Output the (x, y) coordinate of the center of the cell containing the given text.  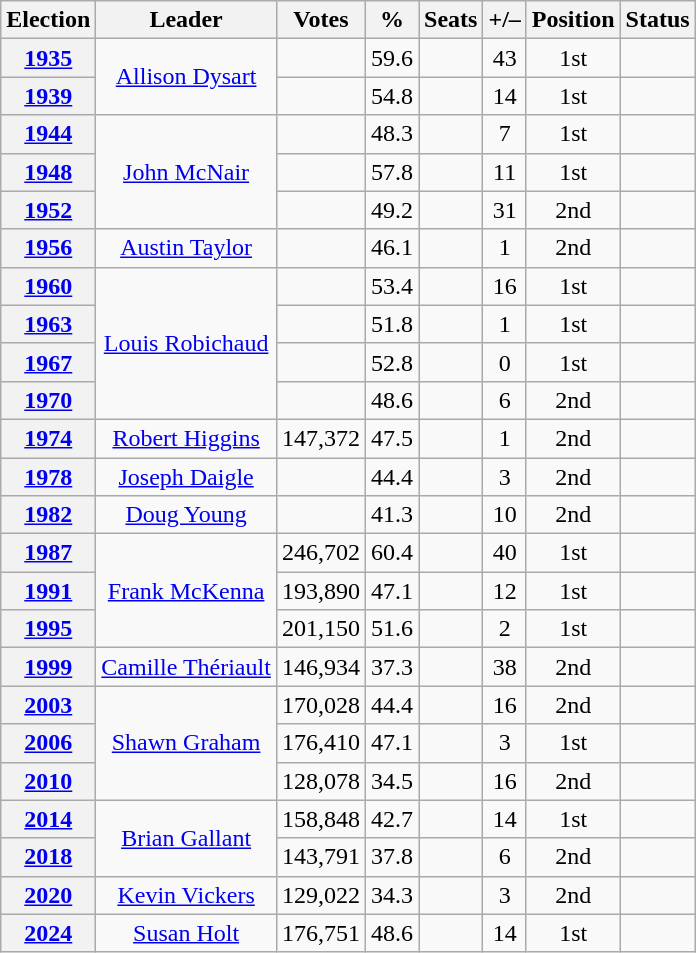
+/– (504, 20)
2020 (48, 895)
1935 (48, 58)
Seats (451, 20)
146,934 (320, 667)
Robert Higgins (186, 438)
193,890 (320, 591)
201,150 (320, 629)
38 (504, 667)
176,410 (320, 743)
176,751 (320, 933)
John McNair (186, 172)
49.2 (392, 210)
170,028 (320, 705)
1995 (48, 629)
47.5 (392, 438)
37.3 (392, 667)
Allison Dysart (186, 77)
Louis Robichaud (186, 343)
31 (504, 210)
1963 (48, 324)
2010 (48, 781)
Shawn Graham (186, 743)
Frank McKenna (186, 591)
2018 (48, 857)
34.3 (392, 895)
2024 (48, 933)
1956 (48, 248)
57.8 (392, 172)
1939 (48, 96)
1944 (48, 134)
Joseph Daigle (186, 477)
1970 (48, 400)
54.8 (392, 96)
12 (504, 591)
246,702 (320, 553)
11 (504, 172)
37.8 (392, 857)
1952 (48, 210)
Camille Thériault (186, 667)
1967 (48, 362)
34.5 (392, 781)
128,078 (320, 781)
Leader (186, 20)
1960 (48, 286)
41.3 (392, 515)
1987 (48, 553)
Status (658, 20)
10 (504, 515)
1978 (48, 477)
2014 (48, 819)
53.4 (392, 286)
1982 (48, 515)
Brian Gallant (186, 838)
Election (48, 20)
42.7 (392, 819)
Kevin Vickers (186, 895)
52.8 (392, 362)
1948 (48, 172)
129,022 (320, 895)
60.4 (392, 553)
2 (504, 629)
143,791 (320, 857)
Position (573, 20)
51.6 (392, 629)
1991 (48, 591)
2006 (48, 743)
147,372 (320, 438)
59.6 (392, 58)
158,848 (320, 819)
51.8 (392, 324)
1974 (48, 438)
Austin Taylor (186, 248)
Votes (320, 20)
1999 (48, 667)
0 (504, 362)
2003 (48, 705)
% (392, 20)
7 (504, 134)
46.1 (392, 248)
43 (504, 58)
Doug Young (186, 515)
Susan Holt (186, 933)
48.3 (392, 134)
40 (504, 553)
